Extract the (x, y) coordinate from the center of the cell holding the provided text.  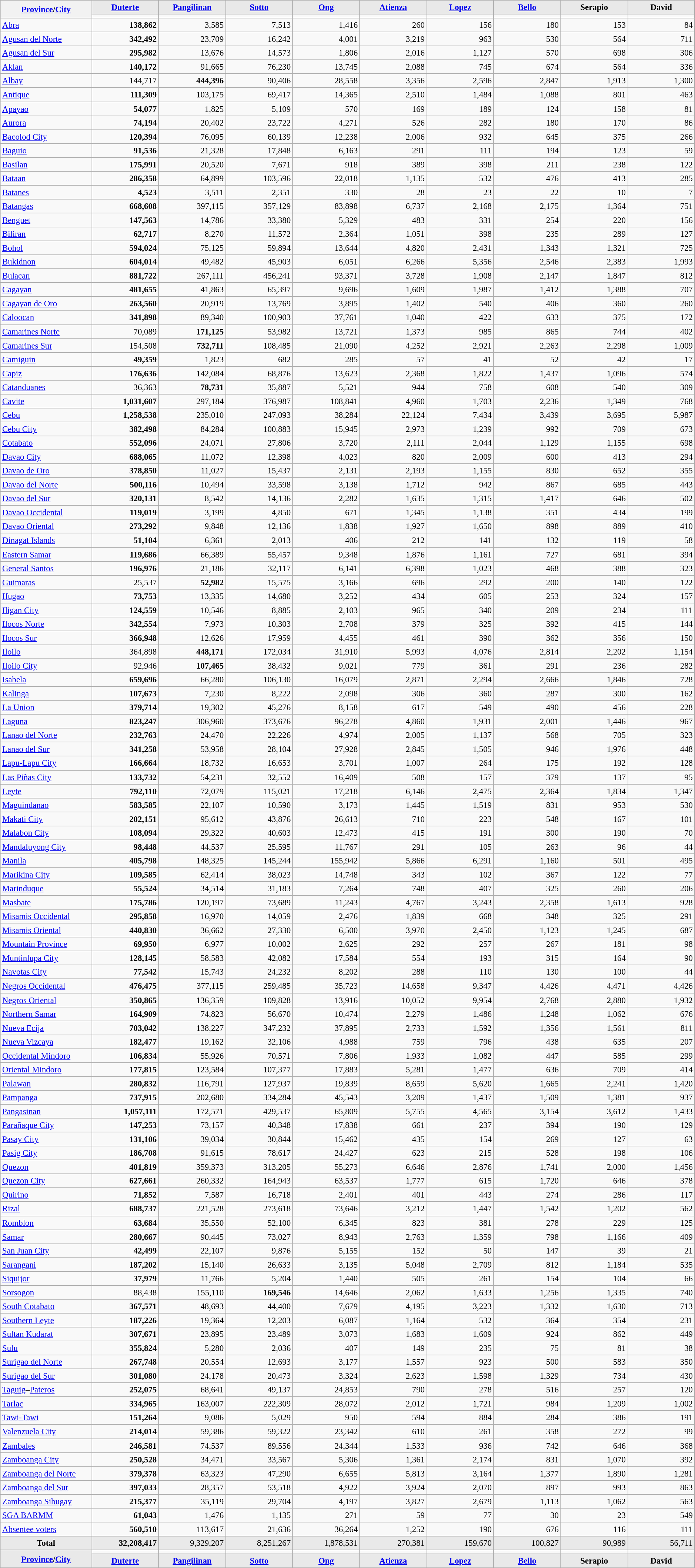
Marinduque (46, 889)
166,664 (125, 763)
963 (460, 39)
438 (527, 1042)
4,974 (326, 735)
Capiz (46, 373)
Oriental Mindoro (46, 1070)
1,023 (460, 568)
48,693 (192, 1306)
884 (460, 1418)
103,175 (192, 95)
170 (594, 123)
2,298 (594, 346)
600 (527, 457)
461 (393, 638)
1,359 (460, 1237)
2,202 (594, 652)
367,571 (125, 1306)
24,232 (259, 972)
313,205 (259, 1167)
155,942 (326, 861)
508 (393, 777)
63,684 (125, 1223)
4,988 (326, 1042)
Isabela (46, 680)
Cagayan (46, 290)
4,455 (326, 638)
13,769 (259, 304)
355 (661, 471)
1,847 (594, 276)
42,499 (125, 1251)
13,676 (192, 53)
779 (393, 666)
790 (393, 1390)
8,542 (192, 499)
1,665 (527, 1083)
76,095 (192, 137)
Apayao (46, 109)
32,117 (259, 568)
4,195 (393, 1306)
14,786 (192, 220)
266 (661, 137)
269 (527, 1139)
17,883 (326, 1070)
1,927 (393, 526)
21,090 (326, 346)
2,880 (594, 1000)
10,590 (259, 805)
1,613 (594, 903)
73,646 (326, 1209)
295,982 (125, 53)
865 (527, 332)
140 (594, 582)
116 (594, 1529)
273,618 (259, 1209)
92,946 (125, 666)
1,113 (527, 1501)
28,357 (192, 1487)
4,252 (393, 346)
98 (661, 944)
705 (594, 735)
65,809 (326, 1111)
19,839 (326, 1083)
South Cotabato (46, 1306)
1,806 (326, 53)
7,679 (326, 1306)
6,737 (393, 206)
73,689 (259, 903)
476 (527, 179)
5,029 (259, 1418)
102 (460, 875)
21 (661, 1251)
Maguindanao (46, 805)
740 (661, 1292)
1,777 (393, 1181)
659,696 (125, 680)
24,344 (326, 1446)
91,615 (192, 1153)
16,409 (326, 777)
4,922 (326, 1487)
3,212 (393, 1209)
25,595 (259, 847)
Guimaras (46, 582)
38 (661, 1348)
133,732 (125, 777)
2,241 (594, 1083)
993 (594, 1487)
2,193 (393, 471)
Benguet (46, 220)
77,542 (125, 972)
1,440 (326, 1279)
1,161 (460, 555)
965 (393, 610)
26,633 (259, 1265)
297,184 (192, 401)
397,115 (192, 206)
38,284 (326, 415)
15,140 (192, 1265)
106,834 (125, 1056)
211 (527, 164)
661 (393, 1125)
196,976 (125, 568)
9,329,207 (192, 1543)
110 (460, 972)
Surigao del Sur (46, 1376)
4,850 (259, 513)
2,279 (393, 1014)
944 (393, 387)
448 (661, 749)
347,232 (259, 1028)
106 (661, 1153)
924 (527, 1334)
1,082 (460, 1056)
78,731 (192, 387)
10,474 (326, 1014)
101 (661, 819)
175,991 (125, 164)
354 (594, 1320)
5,280 (192, 1348)
223 (460, 819)
49,482 (192, 262)
20,520 (192, 164)
936 (460, 1446)
502 (661, 499)
1,931 (460, 722)
3,612 (594, 1111)
Lanao del Sur (46, 749)
138,227 (192, 1028)
96 (594, 847)
350 (661, 1362)
440,830 (125, 931)
5,866 (393, 861)
476,475 (125, 986)
710 (393, 819)
430 (661, 1376)
1,846 (594, 680)
14,680 (259, 596)
379,714 (125, 708)
3,695 (594, 415)
Sorsogon (46, 1292)
2,596 (460, 81)
98,448 (125, 847)
2,845 (393, 749)
75,125 (192, 248)
7,587 (192, 1195)
263 (527, 847)
1,477 (460, 1070)
942 (460, 485)
798 (527, 1237)
73,027 (259, 1237)
91,536 (125, 150)
60,139 (259, 137)
364 (527, 1320)
823,247 (125, 722)
2,147 (527, 276)
150 (661, 638)
5,155 (326, 1251)
27,806 (259, 443)
1,598 (460, 1376)
946 (527, 749)
1,248 (527, 1014)
728 (661, 680)
14,365 (326, 95)
267 (527, 944)
109,585 (125, 875)
725 (661, 248)
41 (460, 359)
554 (393, 958)
713 (661, 1306)
2,623 (393, 1376)
Zamboanga del Sur (46, 1487)
228 (661, 708)
8,659 (393, 1083)
1,445 (393, 805)
Negros Occidental (46, 986)
Parañaque City (46, 1125)
3,154 (527, 1111)
37,761 (326, 318)
5,987 (661, 415)
2,044 (460, 443)
359,373 (192, 1167)
47,290 (259, 1474)
4,471 (594, 986)
923 (460, 1362)
206 (661, 889)
585 (594, 1056)
286,358 (125, 179)
52 (527, 359)
348 (527, 916)
89,556 (259, 1446)
1,154 (661, 652)
23,722 (259, 123)
147,563 (125, 220)
928 (661, 903)
1,300 (661, 81)
992 (527, 429)
1,402 (393, 304)
63,537 (326, 1181)
633 (527, 318)
Valenzuela City (46, 1432)
66 (661, 1279)
742 (527, 1446)
495 (661, 861)
668,608 (125, 206)
16,653 (259, 763)
55,273 (326, 1167)
1,184 (594, 1265)
953 (594, 805)
1,720 (527, 1181)
145,244 (259, 861)
2,131 (326, 471)
10,494 (192, 485)
535 (661, 1265)
Davao City (46, 457)
3,439 (527, 415)
15,945 (326, 429)
2,510 (393, 95)
1,256 (527, 1292)
158 (594, 109)
673 (661, 429)
52,100 (259, 1223)
9,954 (460, 1000)
28,558 (326, 81)
5,993 (393, 652)
20,402 (192, 123)
59,894 (259, 248)
14,658 (393, 986)
1,741 (527, 1167)
2,294 (460, 680)
San Juan City (46, 1251)
2,814 (527, 652)
342,554 (125, 624)
Batanes (46, 192)
119 (594, 540)
1,420 (661, 1083)
50 (460, 1251)
32,106 (259, 1042)
8,943 (326, 1237)
130 (527, 972)
68,876 (259, 373)
103,596 (259, 179)
Camarines Norte (46, 332)
24,853 (326, 1390)
309 (661, 387)
33,380 (259, 220)
1,137 (460, 735)
1,542 (527, 1209)
688,737 (125, 1209)
12,473 (326, 833)
Pasay City (46, 1139)
2,431 (460, 248)
341,898 (125, 318)
172 (661, 318)
99 (661, 1432)
950 (326, 1418)
610 (393, 1432)
20,554 (192, 1362)
351 (527, 513)
74,537 (192, 1446)
182,477 (125, 1042)
200 (527, 582)
58 (661, 540)
2,709 (460, 1265)
36,363 (125, 387)
Samar (46, 1237)
28 (393, 192)
1,245 (594, 931)
43,876 (259, 819)
373,676 (259, 722)
367 (527, 875)
2,236 (527, 401)
175,786 (125, 903)
6,361 (192, 540)
155,110 (192, 1292)
1,533 (393, 1446)
108,841 (326, 401)
1,335 (594, 1292)
253 (527, 596)
90,989 (594, 1543)
100,903 (259, 318)
64,899 (192, 179)
14,573 (259, 53)
274 (527, 1195)
53,518 (259, 1487)
40,348 (259, 1125)
6,146 (393, 791)
1,252 (393, 1529)
32,552 (259, 777)
2,005 (393, 735)
57 (393, 359)
22 (527, 192)
Sultan Kudarat (46, 1334)
63,323 (192, 1474)
Kalinga (46, 694)
1,447 (460, 1209)
1,822 (460, 373)
31,183 (259, 889)
1,057,111 (125, 1111)
376,987 (259, 401)
21,636 (259, 1529)
Aurora (46, 123)
Davao del Sur (46, 499)
382,498 (125, 429)
113,617 (192, 1529)
605 (460, 596)
34,514 (192, 889)
16,079 (326, 680)
528 (527, 1153)
272 (594, 1432)
52,982 (192, 582)
1,446 (594, 722)
107,377 (259, 1070)
1,096 (594, 373)
192 (594, 763)
89,340 (192, 318)
Absentee voters (46, 1529)
9,347 (460, 986)
3,223 (460, 1306)
123 (594, 150)
193 (460, 958)
1,484 (460, 95)
Bacolod City (46, 137)
2,666 (527, 680)
9,086 (192, 1418)
562 (661, 1209)
27,928 (326, 749)
231 (661, 1320)
12,693 (259, 1362)
1,712 (393, 485)
129 (661, 1125)
1,519 (460, 805)
53,982 (259, 332)
24,427 (326, 1153)
379,378 (125, 1474)
1,703 (460, 401)
2,847 (527, 81)
5,620 (460, 1083)
33,567 (259, 1459)
4,271 (326, 123)
623 (393, 1153)
187,226 (125, 1320)
280,667 (125, 1237)
167 (594, 819)
Cagayan de Oro (46, 304)
2,070 (460, 1487)
1,349 (594, 401)
681 (594, 555)
Manila (46, 861)
76,230 (259, 67)
1,650 (460, 526)
737,915 (125, 1098)
Surigao del Norte (46, 1362)
214,014 (125, 1432)
2,871 (393, 680)
61,043 (125, 1515)
366,948 (125, 638)
3,138 (326, 485)
356 (594, 638)
1,987 (460, 290)
390 (460, 638)
3,356 (393, 81)
27,330 (259, 931)
594,024 (125, 248)
Makati City (46, 819)
136,359 (192, 1000)
Biliran (46, 234)
186,708 (125, 1153)
1,356 (527, 1028)
36,662 (192, 931)
635 (594, 1042)
137 (594, 777)
108,094 (125, 833)
4,960 (393, 401)
2,351 (259, 192)
405,798 (125, 861)
51,104 (125, 540)
1,088 (527, 95)
172,571 (192, 1111)
Agusan del Sur (46, 53)
2,546 (527, 262)
2,368 (393, 373)
198 (594, 1153)
169,546 (259, 1292)
2,401 (326, 1195)
1,239 (460, 429)
35,887 (259, 387)
500 (527, 1362)
Malabon City (46, 833)
88,438 (125, 1292)
483 (393, 220)
Iloilo City (46, 666)
830 (527, 471)
209 (527, 610)
23,895 (192, 1334)
897 (527, 1487)
Davao Occidental (46, 513)
Batangas (46, 206)
162 (661, 694)
1,876 (393, 555)
6,646 (393, 1167)
1,908 (460, 276)
105 (460, 847)
14,059 (259, 916)
2,282 (326, 499)
55,524 (125, 889)
207 (661, 1042)
4,820 (393, 248)
1,164 (393, 1320)
355,824 (125, 1348)
8,251,267 (259, 1543)
2,450 (460, 931)
334,284 (259, 1098)
342,492 (125, 39)
645 (527, 137)
250,528 (125, 1459)
75 (527, 1348)
5,204 (259, 1279)
299 (661, 1056)
Laguna (46, 722)
336 (661, 67)
45,903 (259, 262)
Baguio (46, 150)
45,543 (326, 1098)
937 (661, 1098)
Dinagat Islands (46, 540)
Total (46, 1543)
9,348 (326, 555)
152 (393, 1251)
68,641 (192, 1390)
132 (527, 540)
11,072 (192, 457)
141 (460, 540)
294 (661, 457)
984 (527, 1404)
1,561 (594, 1028)
386 (594, 1418)
560,510 (125, 1529)
84,284 (192, 429)
1,209 (594, 1404)
55,926 (192, 1056)
17,959 (259, 638)
3,219 (393, 39)
Lapu-Lapu City (46, 763)
863 (661, 1487)
124 (527, 109)
72,079 (192, 791)
2,476 (326, 916)
563 (661, 1501)
Bohol (46, 248)
70,089 (125, 332)
1,505 (460, 749)
3,209 (393, 1098)
Pampanga (46, 1098)
215,377 (125, 1501)
8,270 (192, 234)
985 (460, 332)
13,623 (326, 373)
4,197 (326, 1501)
3,252 (326, 596)
526 (393, 123)
16,970 (192, 916)
918 (326, 164)
1,127 (460, 53)
1,417 (527, 499)
1,412 (527, 290)
1,834 (594, 791)
Zamboanga del Norte (46, 1474)
685 (594, 485)
501 (594, 861)
2,174 (460, 1459)
280,832 (125, 1083)
1,976 (594, 749)
Basilan (46, 164)
29,704 (259, 1501)
377,115 (192, 986)
711 (661, 39)
331 (460, 220)
820 (393, 457)
49,137 (259, 1390)
422 (460, 318)
Mandaluyong City (46, 847)
2,009 (460, 457)
59,386 (192, 1432)
Mountain Province (46, 944)
8,158 (326, 708)
263,560 (125, 304)
215 (460, 1153)
744 (594, 332)
Navotas City (46, 972)
177,815 (125, 1070)
5,306 (326, 1459)
125 (661, 1223)
109,828 (259, 1000)
4,565 (460, 1111)
Nueva Ecija (46, 1028)
13,721 (326, 332)
Tawi-Tawi (46, 1418)
9,696 (326, 290)
1,683 (393, 1334)
Davao Oriental (46, 526)
Rizal (46, 1209)
361 (460, 666)
11,027 (192, 471)
330 (326, 192)
104 (594, 1279)
2,013 (259, 540)
Cotabato (46, 443)
172,034 (259, 652)
90 (661, 958)
7,806 (326, 1056)
811 (661, 1028)
Occidental Mindoro (46, 1056)
1,123 (527, 931)
142,084 (192, 373)
410 (661, 526)
898 (527, 526)
Catanduanes (46, 387)
2,000 (594, 1167)
1,416 (326, 25)
340 (460, 610)
636 (527, 1070)
401,819 (125, 1167)
7,434 (460, 415)
4,076 (460, 652)
14,748 (326, 875)
2,921 (460, 346)
44,400 (259, 1306)
456,241 (259, 276)
169 (393, 109)
Northern Samar (46, 1014)
627,661 (125, 1181)
7,973 (192, 624)
796 (460, 1042)
35,119 (192, 1501)
31,910 (326, 652)
3,511 (192, 192)
481,655 (125, 290)
3,199 (192, 513)
127,937 (259, 1083)
153 (594, 25)
138,862 (125, 25)
28,104 (259, 749)
Ilocos Sur (46, 638)
8,202 (326, 972)
Sulu (46, 1348)
Cebu City (46, 429)
6,051 (326, 262)
1,913 (594, 81)
71,852 (125, 1195)
1,007 (393, 763)
2,111 (393, 443)
3,970 (393, 931)
1,486 (460, 1014)
1,381 (594, 1098)
2,016 (393, 53)
1,630 (594, 1306)
264 (460, 763)
100,827 (527, 1543)
6,398 (393, 568)
2,168 (460, 206)
615 (460, 1181)
23,709 (192, 39)
3,720 (326, 443)
11,572 (259, 234)
1,635 (393, 499)
687 (661, 931)
La Union (46, 708)
41,863 (192, 290)
55,457 (259, 555)
267,111 (192, 276)
381 (460, 1223)
12,398 (259, 457)
Davao del Norte (46, 485)
3,895 (326, 304)
247,093 (259, 415)
25,537 (125, 582)
Aklan (46, 67)
7 (661, 192)
Leyte (46, 791)
147 (527, 1251)
Sarangani (46, 1265)
24,178 (192, 1376)
21,328 (192, 150)
56,711 (661, 1543)
6,977 (192, 944)
6,500 (326, 931)
252,075 (125, 1390)
Camiguin (46, 359)
5,521 (326, 387)
189 (460, 109)
378,850 (125, 471)
967 (661, 722)
1,361 (393, 1459)
171,125 (192, 332)
608 (527, 387)
Zamboanga Sibugay (46, 1501)
2,006 (393, 137)
49,359 (125, 359)
212 (393, 540)
120,394 (125, 137)
154,508 (125, 346)
548 (527, 819)
14,136 (259, 499)
Albay (46, 81)
7,264 (326, 889)
448,171 (192, 652)
39 (594, 1251)
1,932 (661, 1000)
447 (527, 1056)
Iligan City (46, 610)
307,671 (125, 1334)
12,136 (259, 526)
368 (661, 1446)
107,465 (192, 666)
238 (594, 164)
1,377 (527, 1474)
734 (594, 1376)
38,432 (259, 666)
58,583 (192, 958)
617 (393, 708)
5,281 (393, 1070)
468 (527, 568)
Davao de Oro (46, 471)
1,373 (393, 332)
688,065 (125, 457)
707 (661, 290)
235,010 (192, 415)
2,012 (393, 1404)
Bataan (46, 179)
13,335 (192, 596)
449 (661, 1334)
444,396 (192, 81)
42 (594, 359)
2,625 (326, 944)
768 (661, 401)
1,721 (460, 1404)
86 (661, 123)
144 (661, 624)
37,895 (326, 1028)
2,175 (527, 206)
1,258,538 (125, 415)
74,823 (192, 1014)
671 (326, 513)
232,763 (125, 735)
594 (393, 1418)
Caloocan (46, 318)
202,151 (125, 819)
1,051 (393, 234)
Eastern Samar (46, 555)
246,581 (125, 1446)
22,018 (326, 179)
568 (527, 735)
1,823 (192, 359)
164,943 (259, 1181)
1,633 (460, 1292)
Cavite (46, 401)
6,087 (326, 1320)
119,686 (125, 555)
1,329 (527, 1376)
2,475 (460, 791)
932 (460, 137)
120,197 (192, 903)
3,585 (192, 25)
1,343 (527, 248)
30 (527, 1515)
801 (594, 95)
53,958 (192, 749)
95,612 (192, 819)
175 (527, 763)
3,173 (326, 805)
4,767 (393, 903)
19,302 (192, 708)
1,993 (661, 262)
7,230 (192, 694)
2,358 (527, 903)
199 (661, 513)
4,001 (326, 39)
95 (661, 777)
Bukidnon (46, 262)
682 (259, 359)
1,321 (594, 248)
Muntinlupa City (46, 958)
3,827 (393, 1501)
SGA BARMM (46, 1515)
505 (393, 1279)
187,202 (125, 1265)
15,437 (259, 471)
56,670 (259, 1014)
124,559 (125, 610)
604,014 (125, 262)
Pangasinan (46, 1111)
1,138 (460, 513)
159,670 (460, 1543)
2,679 (460, 1501)
Bulacan (46, 276)
2,768 (527, 1000)
Lanao del Norte (46, 735)
35,550 (192, 1223)
3,701 (326, 763)
358 (527, 1432)
Siquijor (46, 1279)
889 (594, 526)
2,263 (527, 346)
1,890 (594, 1474)
Misamis Occidental (46, 916)
29,322 (192, 833)
4,523 (125, 192)
13,644 (326, 248)
3,324 (326, 1376)
490 (527, 708)
6,163 (326, 150)
288 (393, 972)
106,130 (259, 680)
Pasig City (46, 1153)
254 (527, 220)
2,088 (393, 67)
Romblon (46, 1223)
2,383 (594, 262)
164,909 (125, 1014)
229 (594, 1223)
1,838 (326, 526)
66,280 (192, 680)
3,243 (460, 903)
1,040 (393, 318)
176,636 (125, 373)
4,860 (393, 722)
69,417 (259, 95)
20,473 (259, 1376)
107,673 (125, 694)
84 (661, 25)
17,848 (259, 150)
2,001 (527, 722)
Antique (46, 95)
17,584 (326, 958)
286 (594, 1195)
378 (661, 1181)
123,584 (192, 1070)
24,470 (192, 735)
1,160 (527, 861)
3,164 (460, 1474)
732,711 (192, 346)
3,073 (326, 1334)
1,456 (661, 1167)
320,131 (125, 499)
131,106 (125, 1139)
5,356 (460, 262)
Nueva Vizcaya (46, 1042)
30,844 (259, 1139)
73,157 (192, 1125)
1,557 (393, 1362)
93,371 (326, 276)
115,021 (259, 791)
574 (661, 373)
1,388 (594, 290)
389 (393, 164)
17 (661, 359)
9,021 (326, 666)
119,019 (125, 513)
234 (594, 610)
18,732 (192, 763)
1,031,607 (125, 401)
59,322 (259, 1432)
674 (527, 67)
163,007 (192, 1404)
1,166 (594, 1237)
14,646 (326, 1292)
19,162 (192, 1042)
221,528 (192, 1209)
Masbate (46, 903)
341,258 (125, 749)
6,291 (460, 861)
1,933 (393, 1056)
295,858 (125, 916)
792,110 (125, 791)
117 (661, 1195)
Ifugao (46, 596)
1,878,531 (326, 1543)
324 (594, 596)
35,723 (326, 986)
397,033 (125, 1487)
10,303 (259, 624)
62,717 (125, 234)
44,537 (192, 847)
11,243 (326, 903)
259,485 (259, 986)
823 (393, 1223)
62,414 (192, 875)
357,129 (259, 206)
21,186 (192, 568)
668 (460, 916)
334,965 (125, 1404)
3,135 (326, 1265)
6,141 (326, 568)
116,791 (192, 1083)
90,406 (259, 81)
552,096 (125, 443)
Quirino (46, 1195)
13,916 (326, 1000)
26,613 (326, 819)
7,671 (259, 164)
111,309 (125, 95)
2,062 (393, 1292)
17,218 (326, 791)
General Santos (46, 568)
65,397 (259, 290)
2,876 (460, 1167)
703,042 (125, 1028)
270,381 (393, 1543)
745 (460, 67)
Las Piñas City (46, 777)
70,571 (259, 1056)
144,717 (125, 81)
414 (661, 1070)
12,238 (326, 137)
1,202 (594, 1209)
16,718 (259, 1195)
10,002 (259, 944)
33,598 (259, 485)
236 (594, 666)
748 (393, 889)
364,898 (125, 652)
Misamis Oriental (46, 931)
429,537 (259, 1111)
11,766 (192, 1279)
5,048 (393, 1265)
3,166 (326, 582)
301,080 (125, 1376)
10 (594, 192)
6,655 (326, 1474)
237 (460, 1125)
388 (594, 568)
1,476 (192, 1515)
148,325 (192, 861)
4,023 (326, 457)
3,728 (393, 276)
17,838 (326, 1125)
1,002 (661, 1404)
3,924 (393, 1487)
402 (661, 332)
66,389 (192, 555)
181 (594, 944)
260,332 (192, 1181)
69,950 (125, 944)
128,145 (125, 958)
350,865 (125, 1000)
149 (393, 1348)
222,309 (259, 1404)
22,124 (393, 415)
284 (527, 1418)
2,098 (326, 694)
727 (527, 555)
267,748 (125, 1362)
1,592 (460, 1028)
Tarlac (46, 1404)
Quezon City (46, 1181)
583 (594, 1362)
1,070 (594, 1459)
10,546 (192, 610)
28,072 (326, 1404)
38,023 (259, 875)
108,485 (259, 346)
220 (594, 220)
164 (594, 958)
Taguig–Pateros (46, 1390)
Iloilo (46, 652)
12,203 (259, 1320)
9,848 (192, 526)
362 (527, 638)
1,509 (527, 1098)
19,364 (192, 1320)
83,898 (326, 206)
Marikina City (46, 875)
289 (594, 234)
100,883 (259, 429)
Agusan del Norte (46, 39)
Zambales (46, 1446)
306,960 (192, 722)
45,276 (259, 708)
1,129 (527, 443)
13,745 (326, 67)
5,755 (393, 1111)
24,071 (192, 443)
20,919 (192, 304)
23,489 (259, 1334)
8,885 (259, 610)
1,825 (192, 109)
39,034 (192, 1139)
5,109 (259, 109)
Negros Oriental (46, 1000)
463 (661, 95)
516 (527, 1390)
100 (594, 972)
Southern Leyte (46, 1320)
1,009 (661, 346)
Quezon (46, 1167)
1,345 (393, 513)
862 (594, 1334)
91,665 (192, 67)
15,462 (326, 1139)
202,680 (192, 1098)
401 (393, 1195)
96,278 (326, 722)
1,364 (594, 206)
5,329 (326, 220)
147,253 (125, 1125)
7,513 (259, 25)
12,626 (192, 638)
34,471 (192, 1459)
15,575 (259, 582)
881,722 (125, 276)
16,242 (259, 39)
70 (661, 833)
1,433 (661, 1111)
2,103 (326, 610)
287 (527, 694)
10,052 (393, 1000)
1,839 (393, 916)
74,194 (125, 123)
6,345 (326, 1223)
54,077 (125, 109)
1,347 (661, 791)
37,979 (125, 1279)
15,743 (192, 972)
758 (460, 387)
273,292 (125, 526)
500,116 (125, 485)
2,036 (259, 1348)
583,585 (125, 805)
42,082 (259, 958)
40,603 (259, 833)
Ilocos Norte (46, 624)
36,264 (326, 1529)
751 (661, 206)
1,315 (460, 499)
73,753 (125, 596)
5,813 (393, 1474)
6,266 (393, 262)
9,876 (259, 1251)
90,445 (192, 1237)
456 (594, 708)
2,973 (393, 429)
409 (661, 1237)
8,222 (259, 694)
128 (661, 763)
343 (393, 875)
Abra (46, 25)
315 (527, 958)
759 (393, 1042)
Zamboanga City (46, 1459)
652 (594, 471)
63 (661, 1139)
Camarines Sur (46, 346)
867 (527, 485)
140,172 (125, 67)
1,281 (661, 1474)
2,708 (326, 624)
151,264 (125, 1418)
3,177 (326, 1362)
1,332 (527, 1306)
2,763 (393, 1237)
271 (326, 1515)
194 (527, 150)
78,617 (259, 1153)
23,342 (326, 1432)
22,226 (259, 735)
32,208,417 (125, 1543)
11,767 (326, 847)
2,733 (393, 1028)
Cebu (46, 415)
Palawan (46, 1083)
54,231 (192, 777)
120 (661, 1390)
435 (393, 1139)
696 (393, 582)
